Pinpoint the cell where the given text exists, returning its [x, y] midpoint coordinate. 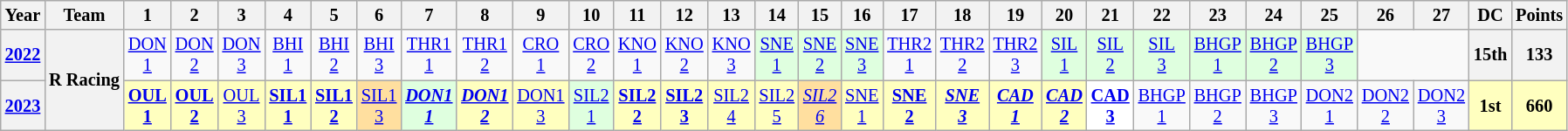
DC [1490, 15]
SIL26 [820, 106]
CAD1 [1016, 106]
SIL23 [684, 106]
SIL1 [1064, 55]
OUL2 [195, 106]
12 [684, 15]
10 [591, 15]
DON22 [1386, 106]
KNO1 [637, 55]
133 [1539, 55]
9 [540, 15]
2 [195, 15]
SIL11 [288, 106]
SIL22 [637, 106]
11 [637, 15]
14 [776, 15]
DON11 [429, 106]
SIL3 [1162, 55]
THR12 [485, 55]
R Racing [84, 80]
DON12 [485, 106]
THR21 [910, 55]
KNO3 [732, 55]
26 [1386, 15]
1st [1490, 106]
CRO2 [591, 55]
KNO2 [684, 55]
SIL25 [776, 106]
DON2 [195, 55]
7 [429, 15]
BHI1 [288, 55]
CAD3 [1111, 106]
15 [820, 15]
660 [1539, 106]
2022 [23, 55]
6 [379, 15]
20 [1064, 15]
2023 [23, 106]
3 [242, 15]
19 [1016, 15]
BHI2 [334, 55]
DON3 [242, 55]
THR22 [962, 55]
SIL2 [1111, 55]
15th [1490, 55]
DON21 [1330, 106]
18 [962, 15]
THR11 [429, 55]
DON13 [540, 106]
23 [1218, 15]
13 [732, 15]
27 [1441, 15]
22 [1162, 15]
21 [1111, 15]
25 [1330, 15]
DON23 [1441, 106]
SIL24 [732, 106]
16 [862, 15]
CRO1 [540, 55]
SIL13 [379, 106]
17 [910, 15]
DON1 [148, 55]
1 [148, 15]
CAD2 [1064, 106]
4 [288, 15]
5 [334, 15]
SIL12 [334, 106]
Points [1539, 15]
SIL21 [591, 106]
OUL3 [242, 106]
Team [84, 15]
BHI3 [379, 55]
8 [485, 15]
Year [23, 15]
24 [1274, 15]
OUL1 [148, 106]
THR23 [1016, 55]
